Output the [X, Y] coordinate of the center of the cell containing the given text.  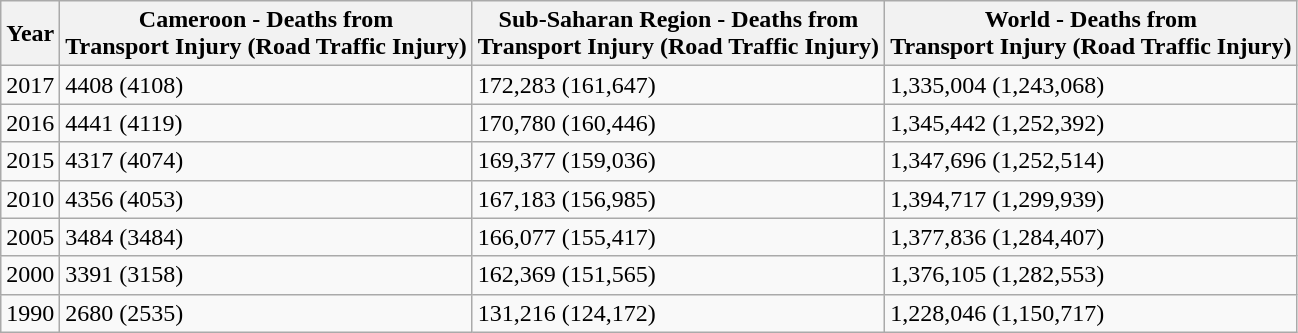
2000 [30, 275]
2005 [30, 237]
2017 [30, 85]
Cameroon - Deaths fromTransport Injury (Road Traffic Injury) [266, 34]
1,345,442 (1,252,392) [1091, 123]
1990 [30, 313]
170,780 (160,446) [678, 123]
1,347,696 (1,252,514) [1091, 161]
1,377,836 (1,284,407) [1091, 237]
Year [30, 34]
4408 (4108) [266, 85]
1,228,046 (1,150,717) [1091, 313]
166,077 (155,417) [678, 237]
4317 (4074) [266, 161]
162,369 (151,565) [678, 275]
1,335,004 (1,243,068) [1091, 85]
World - Deaths fromTransport Injury (Road Traffic Injury) [1091, 34]
172,283 (161,647) [678, 85]
3391 (3158) [266, 275]
3484 (3484) [266, 237]
4356 (4053) [266, 199]
Sub-Saharan Region - Deaths fromTransport Injury (Road Traffic Injury) [678, 34]
2010 [30, 199]
4441 (4119) [266, 123]
1,394,717 (1,299,939) [1091, 199]
2680 (2535) [266, 313]
2016 [30, 123]
169,377 (159,036) [678, 161]
131,216 (124,172) [678, 313]
167,183 (156,985) [678, 199]
1,376,105 (1,282,553) [1091, 275]
2015 [30, 161]
